Extract the [X, Y] coordinate from the center of the cell holding the provided text.  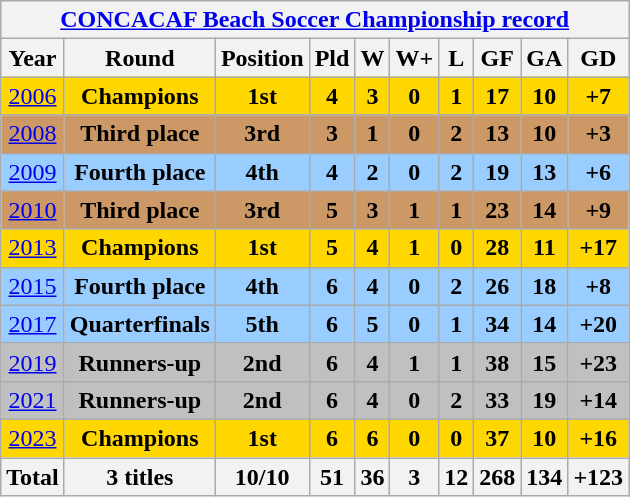
+17 [598, 248]
+123 [598, 477]
GA [544, 58]
134 [544, 477]
Pld [332, 58]
Year [33, 58]
33 [498, 400]
15 [544, 362]
2009 [33, 172]
2008 [33, 134]
GF [498, 58]
37 [498, 438]
2015 [33, 286]
11 [544, 248]
2010 [33, 210]
W [372, 58]
2006 [33, 96]
51 [332, 477]
2017 [33, 324]
Total [33, 477]
+14 [598, 400]
CONCACAF Beach Soccer Championship record [315, 20]
+8 [598, 286]
17 [498, 96]
Round [140, 58]
+16 [598, 438]
W+ [414, 58]
+7 [598, 96]
+23 [598, 362]
2019 [33, 362]
28 [498, 248]
23 [498, 210]
3 titles [140, 477]
36 [372, 477]
5th [262, 324]
10/10 [262, 477]
+3 [598, 134]
34 [498, 324]
Position [262, 58]
2021 [33, 400]
18 [544, 286]
GD [598, 58]
Quarterfinals [140, 324]
12 [456, 477]
26 [498, 286]
38 [498, 362]
L [456, 58]
+9 [598, 210]
+20 [598, 324]
2013 [33, 248]
2023 [33, 438]
+6 [598, 172]
268 [498, 477]
